Detect which cell encompasses the target text, then output its (X, Y) center coordinate. 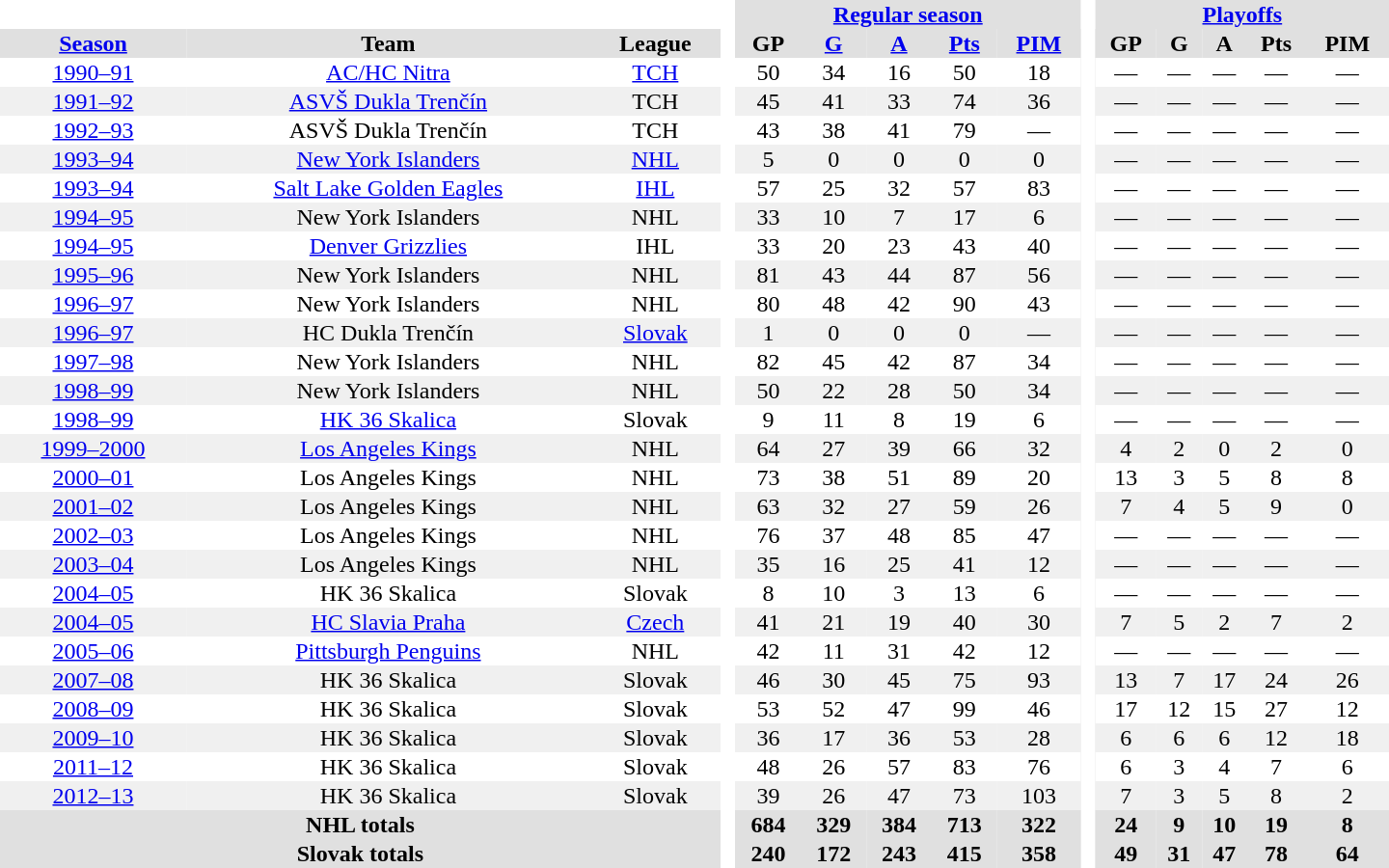
78 (1277, 854)
329 (833, 825)
90 (965, 304)
2008–09 (93, 709)
Denver Grizzlies (388, 246)
1991–92 (93, 101)
Slovak totals (361, 854)
2012–13 (93, 796)
2009–10 (93, 738)
59 (965, 506)
NHL totals (361, 825)
322 (1039, 825)
HC Dukla Trenčín (388, 333)
66 (965, 448)
2011–12 (93, 767)
75 (965, 680)
51 (899, 477)
2003–04 (93, 564)
240 (768, 854)
93 (1039, 680)
63 (768, 506)
23 (899, 246)
103 (1039, 796)
415 (965, 854)
Playoffs (1242, 14)
22 (833, 391)
Czech (656, 622)
1997–98 (93, 362)
56 (1039, 275)
79 (965, 130)
85 (965, 535)
35 (768, 564)
358 (1039, 854)
1999–2000 (93, 448)
Pittsburgh Penguins (388, 651)
52 (833, 709)
2002–03 (93, 535)
2007–08 (93, 680)
82 (768, 362)
37 (833, 535)
172 (833, 854)
2000–01 (93, 477)
80 (768, 304)
1995–96 (93, 275)
Regular season (908, 14)
89 (965, 477)
44 (899, 275)
Season (93, 43)
81 (768, 275)
Salt Lake Golden Eagles (388, 188)
2005–06 (93, 651)
1990–91 (93, 72)
243 (899, 854)
684 (768, 825)
99 (965, 709)
2001–02 (93, 506)
League (656, 43)
49 (1127, 854)
AC/HC Nitra (388, 72)
713 (965, 825)
74 (965, 101)
1 (768, 333)
Team (388, 43)
384 (899, 825)
HC Slavia Praha (388, 622)
15 (1225, 709)
1992–93 (93, 130)
21 (833, 622)
